Provide the [x, y] coordinate of the cell's center where the given text is located.  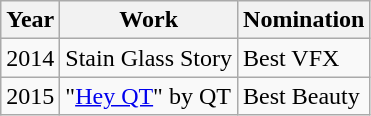
2014 [30, 58]
Work [149, 20]
Year [30, 20]
Best VFX [304, 58]
2015 [30, 96]
"Hey QT" by QT [149, 96]
Best Beauty [304, 96]
Stain Glass Story [149, 58]
Nomination [304, 20]
